Determine the (X, Y) coordinate at the center of the cell enclosing the given text.  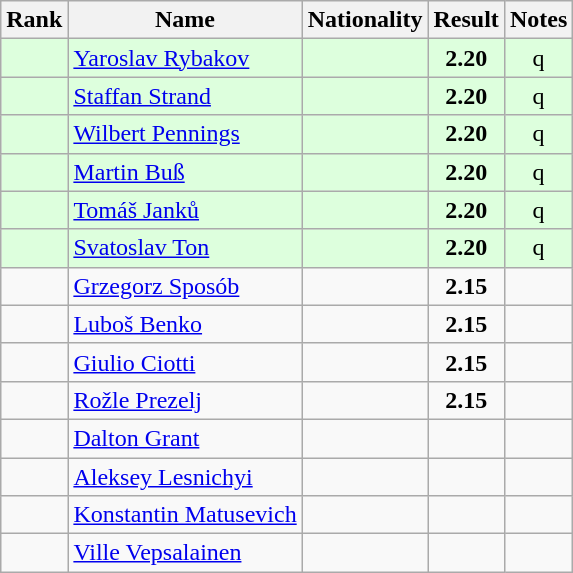
Dalton Grant (185, 438)
Rožle Prezelj (185, 400)
Aleksey Lesnichyi (185, 477)
Giulio Ciotti (185, 362)
Konstantin Matusevich (185, 515)
Rank (34, 20)
Wilbert Pennings (185, 134)
Tomáš Janků (185, 210)
Notes (538, 20)
Grzegorz Sposób (185, 286)
Ville Vepsalainen (185, 553)
Result (466, 20)
Staffan Strand (185, 96)
Nationality (365, 20)
Martin Buß (185, 172)
Luboš Benko (185, 324)
Name (185, 20)
Svatoslav Ton (185, 248)
Yaroslav Rybakov (185, 58)
